Output the (x, y) coordinate of the center of the cell containing the given text.  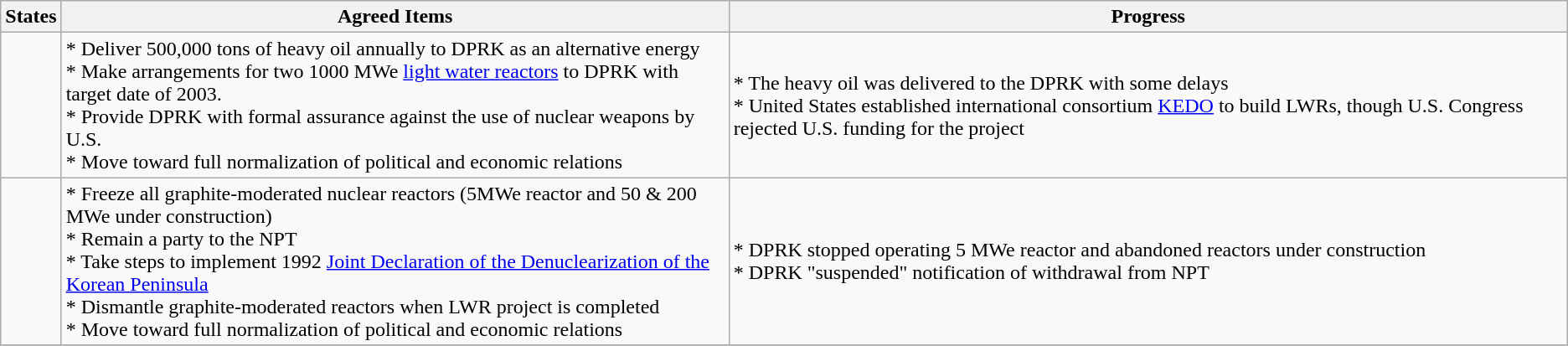
Agreed Items (395, 17)
* DPRK stopped operating 5 MWe reactor and abandoned reactors under construction * DPRK "suspended" notification of withdrawal from NPT (1148, 261)
Progress (1148, 17)
States (31, 17)
